Find where the given text appears and provide that cell's center as [X, Y] coordinate. 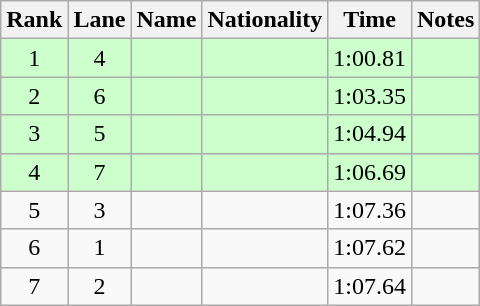
1:04.94 [370, 134]
Nationality [265, 20]
1:00.81 [370, 58]
1:07.62 [370, 248]
Time [370, 20]
1:06.69 [370, 172]
Notes [445, 20]
Lane [100, 20]
1:07.64 [370, 286]
1:07.36 [370, 210]
Rank [34, 20]
Name [166, 20]
1:03.35 [370, 96]
